Detect which cell encompasses the target text, then output its (x, y) center coordinate. 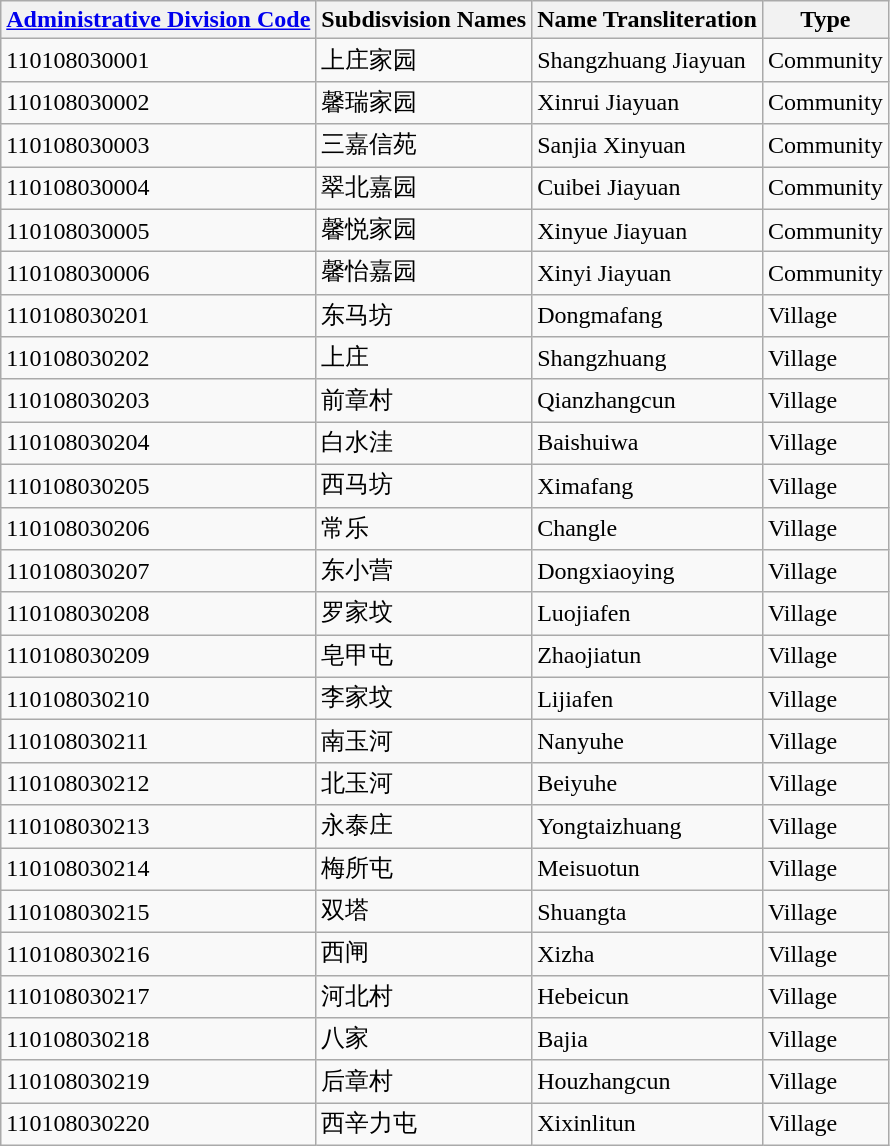
Dongmafang (648, 316)
河北村 (424, 996)
梅所屯 (424, 870)
东马坊 (424, 316)
110108030213 (158, 826)
馨瑞家园 (424, 102)
Administrative Division Code (158, 20)
永泰庄 (424, 826)
Type (825, 20)
上庄家园 (424, 60)
馨怡嘉园 (424, 274)
110108030004 (158, 188)
白水洼 (424, 444)
110108030215 (158, 912)
三嘉信苑 (424, 146)
Houzhangcun (648, 1082)
Shangzhuang (648, 358)
Xizha (648, 954)
110108030210 (158, 698)
南玉河 (424, 742)
Lijiafen (648, 698)
Shangzhuang Jiayuan (648, 60)
110108030206 (158, 528)
西辛力屯 (424, 1124)
110108030203 (158, 400)
110108030006 (158, 274)
罗家坟 (424, 614)
110108030218 (158, 1040)
110108030001 (158, 60)
110108030207 (158, 572)
常乐 (424, 528)
西马坊 (424, 486)
110108030205 (158, 486)
Baishuiwa (648, 444)
Qianzhangcun (648, 400)
110108030202 (158, 358)
110108030002 (158, 102)
Dongxiaoying (648, 572)
110108030220 (158, 1124)
Changle (648, 528)
Sanjia Xinyuan (648, 146)
前章村 (424, 400)
Cuibei Jiayuan (648, 188)
Subdisvision Names (424, 20)
后章村 (424, 1082)
北玉河 (424, 784)
110108030209 (158, 656)
Hebeicun (648, 996)
馨悦家园 (424, 230)
110108030201 (158, 316)
西闸 (424, 954)
110108030211 (158, 742)
上庄 (424, 358)
Ximafang (648, 486)
110108030208 (158, 614)
110108030204 (158, 444)
Bajia (648, 1040)
110108030217 (158, 996)
Shuangta (648, 912)
110108030214 (158, 870)
八家 (424, 1040)
Nanyuhe (648, 742)
Beiyuhe (648, 784)
110108030003 (158, 146)
Xinyue Jiayuan (648, 230)
皂甲屯 (424, 656)
Meisuotun (648, 870)
李家坟 (424, 698)
110108030212 (158, 784)
110108030005 (158, 230)
110108030219 (158, 1082)
东小营 (424, 572)
Zhaojiatun (648, 656)
双塔 (424, 912)
110108030216 (158, 954)
Yongtaizhuang (648, 826)
Luojiafen (648, 614)
翠北嘉园 (424, 188)
Xinrui Jiayuan (648, 102)
Name Transliteration (648, 20)
Xinyi Jiayuan (648, 274)
Xixinlitun (648, 1124)
